Return the (X, Y) coordinate for the center point of the cell that contains the specified text.  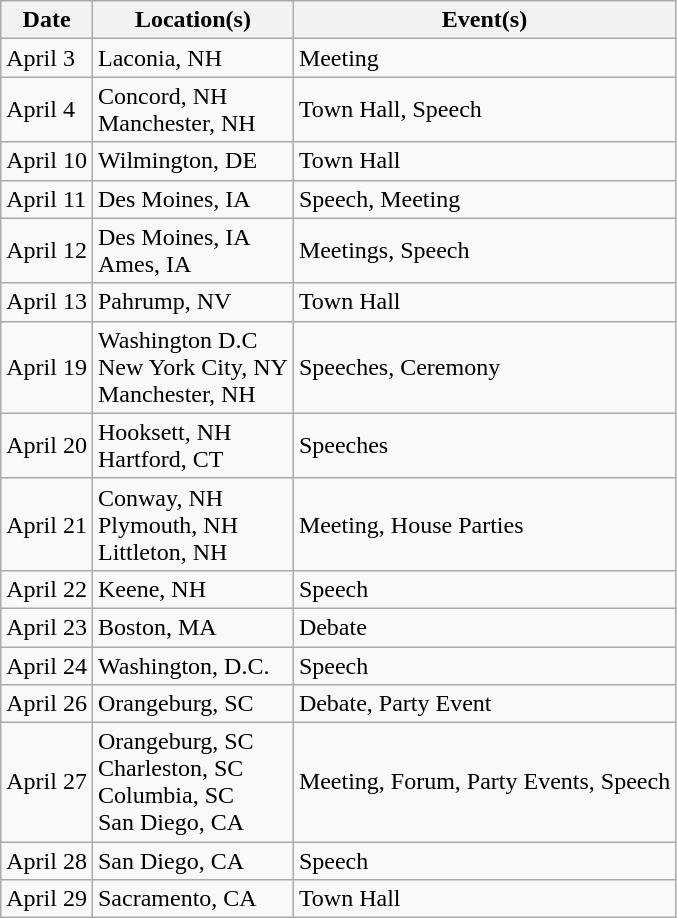
April 12 (47, 250)
April 10 (47, 161)
Concord, NH Manchester, NH (192, 110)
April 13 (47, 302)
Des Moines, IA Ames, IA (192, 250)
Meeting (484, 58)
Meeting, Forum, Party Events, Speech (484, 782)
Debate (484, 627)
Conway, NH Plymouth, NH Littleton, NH (192, 524)
April 26 (47, 704)
April 29 (47, 899)
Orangeburg, SC (192, 704)
Sacramento, CA (192, 899)
April 21 (47, 524)
Wilmington, DE (192, 161)
Speeches, Ceremony (484, 367)
Des Moines, IA (192, 199)
Town Hall, Speech (484, 110)
April 23 (47, 627)
April 11 (47, 199)
April 19 (47, 367)
Washington D.C New York City, NY Manchester, NH (192, 367)
Washington, D.C. (192, 665)
Hooksett, NH Hartford, CT (192, 446)
April 4 (47, 110)
Orangeburg, SC Charleston, SC Columbia, SC San Diego, CA (192, 782)
April 3 (47, 58)
April 20 (47, 446)
San Diego, CA (192, 861)
Date (47, 20)
Debate, Party Event (484, 704)
April 22 (47, 589)
Speech, Meeting (484, 199)
Boston, MA (192, 627)
Speeches (484, 446)
Event(s) (484, 20)
Laconia, NH (192, 58)
April 24 (47, 665)
April 28 (47, 861)
Location(s) (192, 20)
Meetings, Speech (484, 250)
Pahrump, NV (192, 302)
Keene, NH (192, 589)
Meeting, House Parties (484, 524)
April 27 (47, 782)
